Search for the cell housing the specified text and yield its [X, Y] center coordinate. 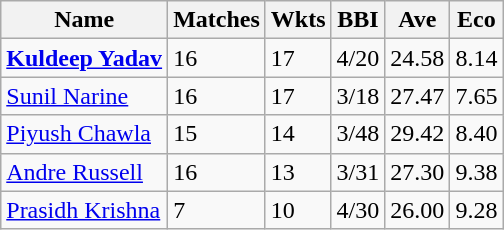
27.47 [418, 96]
9.38 [476, 172]
Andre Russell [84, 172]
26.00 [418, 210]
Name [84, 20]
8.40 [476, 134]
27.30 [418, 172]
Ave [418, 20]
Wkts [298, 20]
7 [217, 210]
14 [298, 134]
BBI [358, 20]
9.28 [476, 210]
13 [298, 172]
Prasidh Krishna [84, 210]
Kuldeep Yadav [84, 58]
Sunil Narine [84, 96]
Matches [217, 20]
24.58 [418, 58]
4/20 [358, 58]
Eco [476, 20]
4/30 [358, 210]
3/48 [358, 134]
8.14 [476, 58]
Piyush Chawla [84, 134]
7.65 [476, 96]
10 [298, 210]
3/18 [358, 96]
3/31 [358, 172]
15 [217, 134]
29.42 [418, 134]
